Scan for the cell matching the given text and deliver its (x, y) coordinate at center. 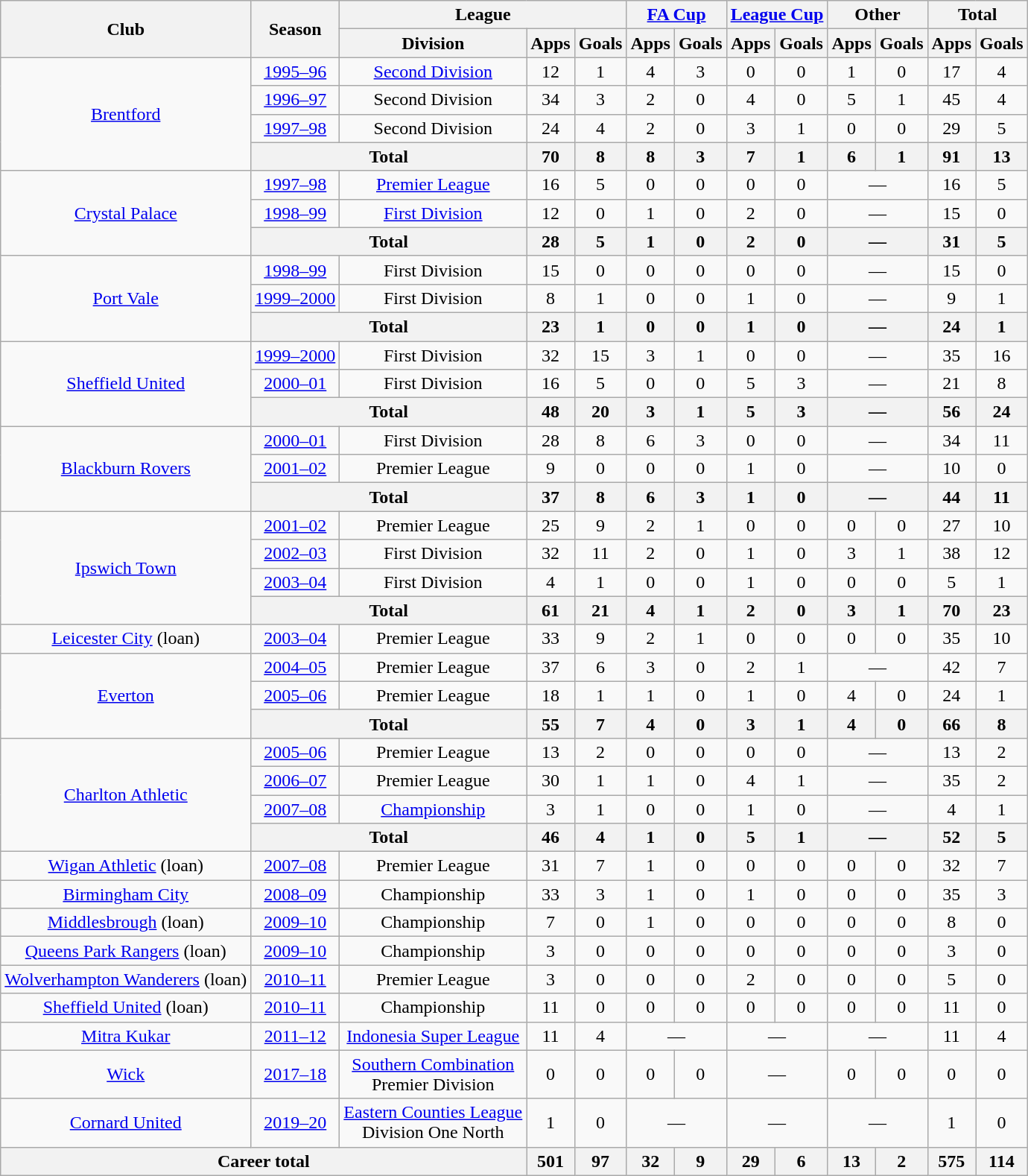
2019–20 (295, 1122)
Eastern Counties LeagueDivision One North (434, 1122)
Port Vale (126, 298)
46 (551, 838)
91 (951, 157)
18 (551, 695)
Brentford (126, 114)
Charlton Athletic (126, 794)
Season (295, 29)
2002–03 (295, 554)
Crystal Palace (126, 213)
55 (551, 724)
Everton (126, 695)
2011–12 (295, 1036)
Wick (126, 1075)
2004–05 (295, 667)
Leicester City (loan) (126, 639)
2006–07 (295, 780)
1995–96 (295, 72)
Birmingham City (126, 894)
Sheffield United (loan) (126, 1008)
20 (600, 412)
Middlesbrough (loan) (126, 923)
17 (951, 72)
42 (951, 667)
Southern CombinationPremier Division (434, 1075)
575 (951, 1161)
97 (600, 1161)
FA Cup (676, 15)
2008–09 (295, 894)
61 (551, 610)
44 (951, 497)
30 (551, 780)
114 (1002, 1161)
38 (951, 554)
Sheffield United (126, 384)
Career total (264, 1161)
48 (551, 412)
66 (951, 724)
56 (951, 412)
Queens Park Rangers (loan) (126, 951)
27 (951, 525)
Wolverhampton Wanderers (loan) (126, 979)
Ipswich Town (126, 568)
2017–18 (295, 1075)
Division (434, 43)
League Cup (777, 15)
Club (126, 29)
Cornard United (126, 1122)
45 (951, 100)
52 (951, 838)
Mitra Kukar (126, 1036)
Wigan Athletic (loan) (126, 866)
1996–97 (295, 100)
Blackburn Rovers (126, 469)
League (483, 15)
Indonesia Super League (434, 1036)
501 (551, 1161)
25 (551, 525)
Other (878, 15)
